Find where the given text appears and provide that cell's center as (X, Y) coordinate. 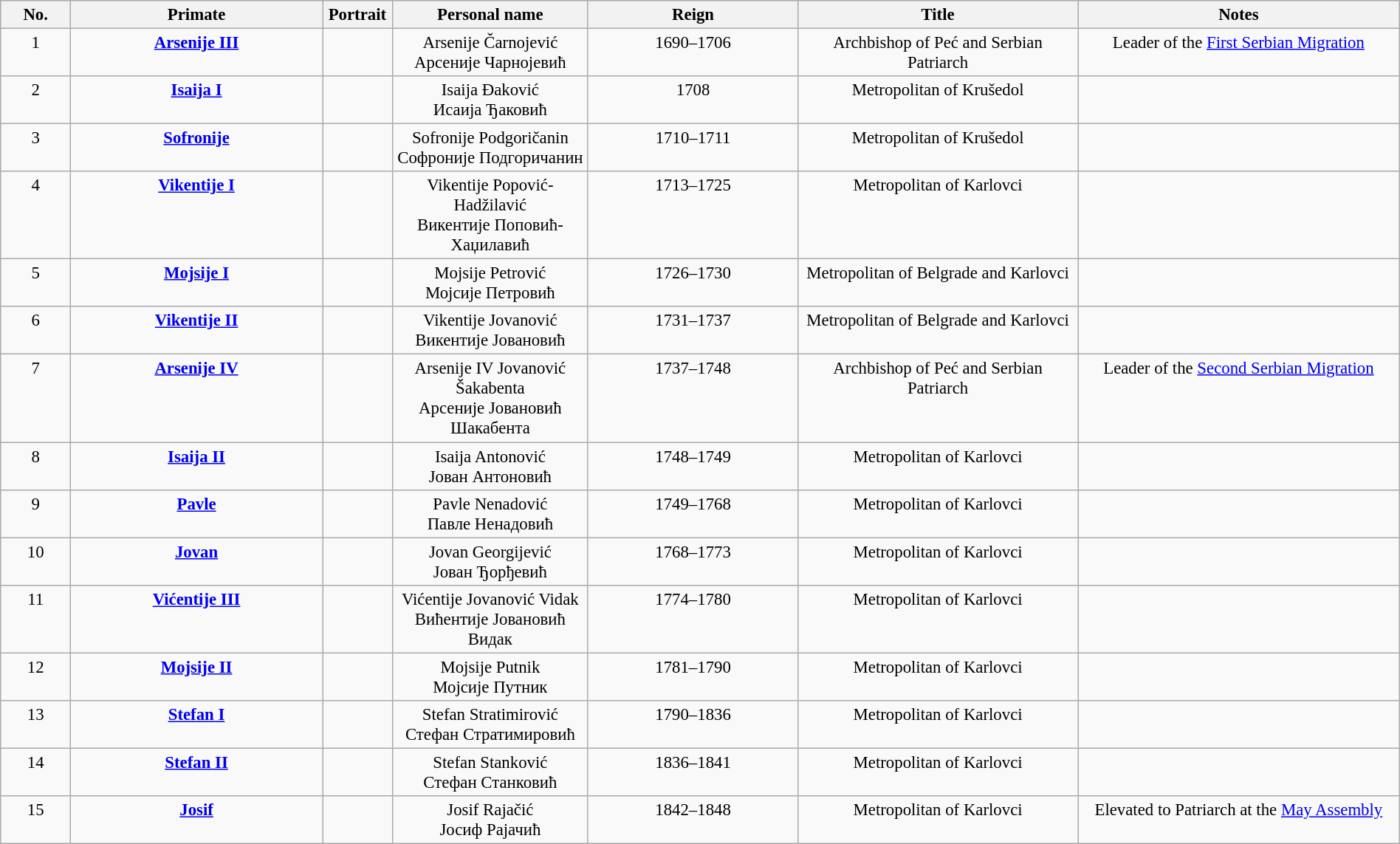
1713–1725 (693, 216)
14 (35, 772)
1690–1706 (693, 53)
Elevated to Patriarch at the May Assembly (1239, 820)
9 (35, 514)
Stefan I (196, 725)
Arsenije IV Jovanović ŠakabentaАрсеније Јовановић Шакабента (490, 399)
1731–1737 (693, 331)
1836–1841 (693, 772)
Vikentije II (196, 331)
Vićentije III (196, 619)
Leader of the First Serbian Migration (1239, 53)
1790–1836 (693, 725)
1768–1773 (693, 561)
1749–1768 (693, 514)
Stefan StankovićСтефан Станковић (490, 772)
6 (35, 331)
Vikentije Popović-HadžilavićВикентије Поповић-Хаџилавић (490, 216)
Pavle (196, 514)
Mojsije PetrovićМојсије Петровић (490, 284)
3 (35, 148)
1708 (693, 100)
11 (35, 619)
Title (938, 15)
Vikentije JovanovićВикентије Јовановић (490, 331)
Arsenije IV (196, 399)
Mojsije I (196, 284)
Portrait (357, 15)
1710–1711 (693, 148)
1781–1790 (693, 676)
Arsenije ČarnojevićАрсеније Чарнојевић (490, 53)
10 (35, 561)
1748–1749 (693, 467)
Vikentije I (196, 216)
Primate (196, 15)
Reign (693, 15)
Leader of the Second Serbian Migration (1239, 399)
Pavle NenadovićПавле Ненадовић (490, 514)
Notes (1239, 15)
Isaija II (196, 467)
5 (35, 284)
Mojsije II (196, 676)
15 (35, 820)
7 (35, 399)
8 (35, 467)
2 (35, 100)
Personal name (490, 15)
Vićentije Jovanović VidakВићентије Јовановић Видак (490, 619)
Stefan StratimirovićСтефан Стратимировић (490, 725)
Sofronije (196, 148)
Sofronije PodgoričaninСофроније Подгоричанин (490, 148)
13 (35, 725)
Jovan (196, 561)
No. (35, 15)
Mojsije PutnikМојсије Путник (490, 676)
Arsenije III (196, 53)
1 (35, 53)
Isaija ĐakovićИсаија Ђаковић (490, 100)
1737–1748 (693, 399)
Josif RajačićЈосиф Рајачић (490, 820)
12 (35, 676)
1774–1780 (693, 619)
Stefan II (196, 772)
Josif (196, 820)
1842–1848 (693, 820)
Isaija AntonovićЈован Антоновић (490, 467)
4 (35, 216)
Isaija I (196, 100)
Jovan GeorgijevićЈован Ђорђевић (490, 561)
1726–1730 (693, 284)
